Determine the [x, y] coordinate at the center of the cell enclosing the given text.  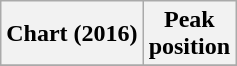
Chart (2016) [72, 34]
Peakposition [189, 34]
